Scan for the cell matching the given text and deliver its (X, Y) coordinate at center. 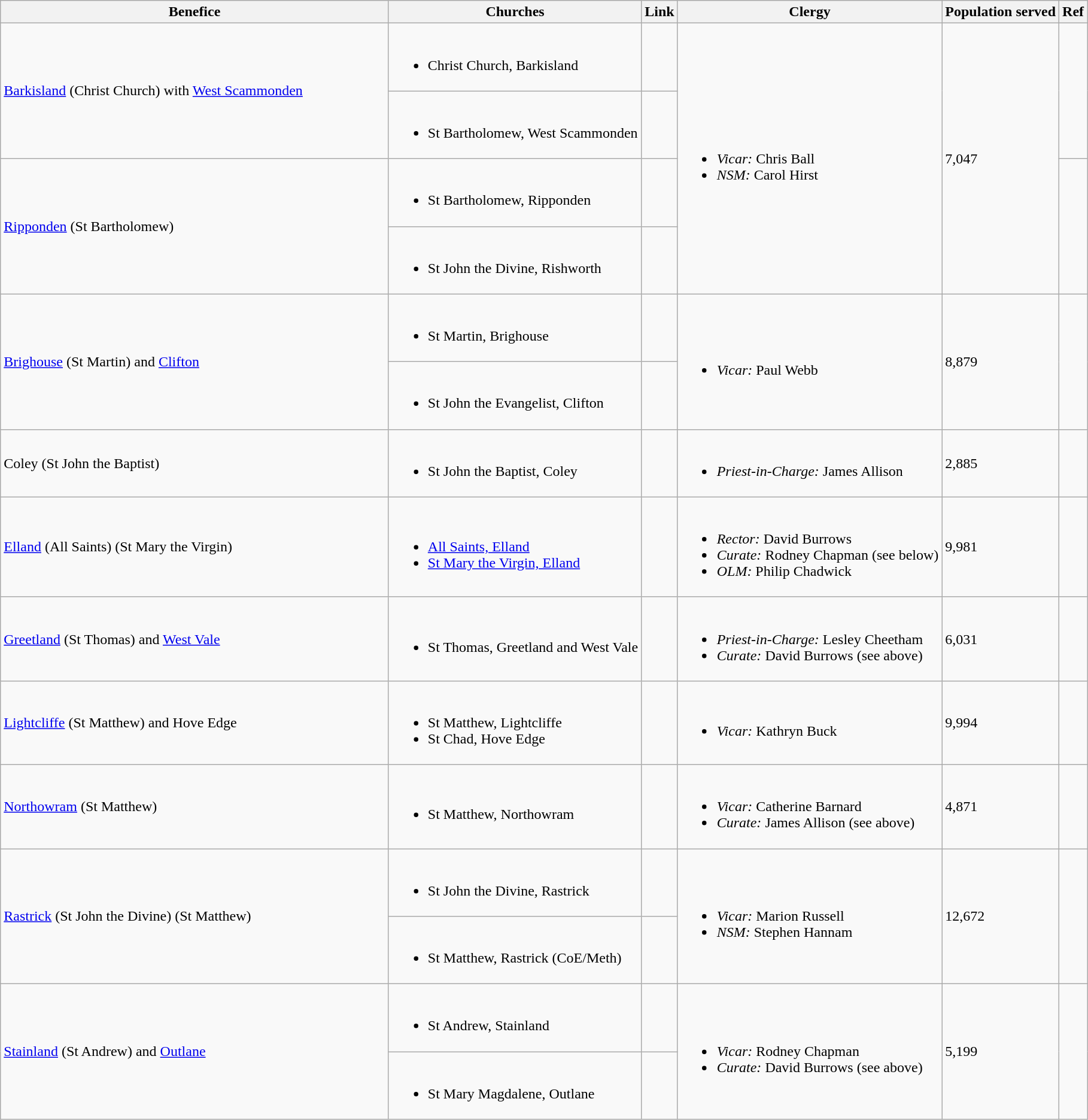
Coley (St John the Baptist) (195, 463)
2,885 (1001, 463)
6,031 (1001, 639)
Priest-in-Charge: James Allison (810, 463)
Rastrick (St John the Divine) (St Matthew) (195, 916)
Vicar: Paul Webb (810, 362)
Churches (515, 12)
12,672 (1001, 916)
Link (660, 12)
Vicar: Catherine BarnardCurate: James Allison (see above) (810, 806)
St Andrew, Stainland (515, 1018)
St John the Divine, Rastrick (515, 882)
St John the Evangelist, Clifton (515, 395)
Priest-in-Charge: Lesley CheethamCurate: David Burrows (see above) (810, 639)
4,871 (1001, 806)
St John the Divine, Rishworth (515, 260)
8,879 (1001, 362)
9,981 (1001, 547)
Brighouse (St Martin) and Clifton (195, 362)
Vicar: Chris BallNSM: Carol Hirst (810, 159)
Stainland (St Andrew) and Outlane (195, 1052)
9,994 (1001, 723)
Lightcliffe (St Matthew) and Hove Edge (195, 723)
Benefice (195, 12)
St Martin, Brighouse (515, 328)
Vicar: Marion RussellNSM: Stephen Hannam (810, 916)
Clergy (810, 12)
Christ Church, Barkisland (515, 57)
Barkisland (Christ Church) with West Scammonden (195, 91)
Vicar: Kathryn Buck (810, 723)
St Matthew, Rastrick (CoE/Meth) (515, 951)
St Thomas, Greetland and West Vale (515, 639)
St John the Baptist, Coley (515, 463)
Elland (All Saints) (St Mary the Virgin) (195, 547)
Ripponden (St Bartholomew) (195, 226)
Northowram (St Matthew) (195, 806)
Rector: David BurrowsCurate: Rodney Chapman (see below)OLM: Philip Chadwick (810, 547)
7,047 (1001, 159)
All Saints, EllandSt Mary the Virgin, Elland (515, 547)
St Bartholomew, West Scammonden (515, 125)
Greetland (St Thomas) and West Vale (195, 639)
5,199 (1001, 1052)
Ref (1074, 12)
Population served (1001, 12)
St Matthew, Northowram (515, 806)
St Mary Magdalene, Outlane (515, 1086)
Vicar: Rodney ChapmanCurate: David Burrows (see above) (810, 1052)
St Matthew, LightcliffeSt Chad, Hove Edge (515, 723)
St Bartholomew, Ripponden (515, 193)
